Determine the [x, y] coordinate at the center of the cell enclosing the given text.  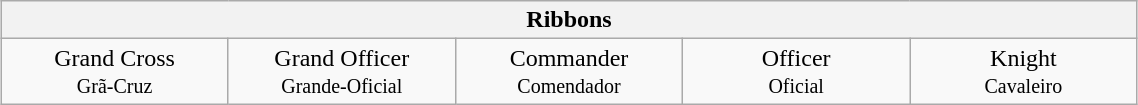
Grand CrossGrã-Cruz [114, 72]
Grand OfficerGrande-Oficial [342, 72]
CommanderComendador [568, 72]
KnightCavaleiro [1024, 72]
Ribbons [569, 20]
OfficerOficial [796, 72]
